Find where the given text appears and provide that cell's center as [x, y] coordinate. 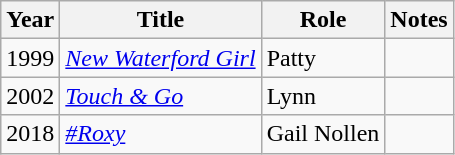
#Roxy [160, 134]
Role [323, 20]
2002 [30, 96]
Title [160, 20]
Gail Nollen [323, 134]
Year [30, 20]
Touch & Go [160, 96]
1999 [30, 58]
New Waterford Girl [160, 58]
2018 [30, 134]
Notes [419, 20]
Lynn [323, 96]
Patty [323, 58]
